From the cell containing the given text, extract its center point as [x, y] coordinate. 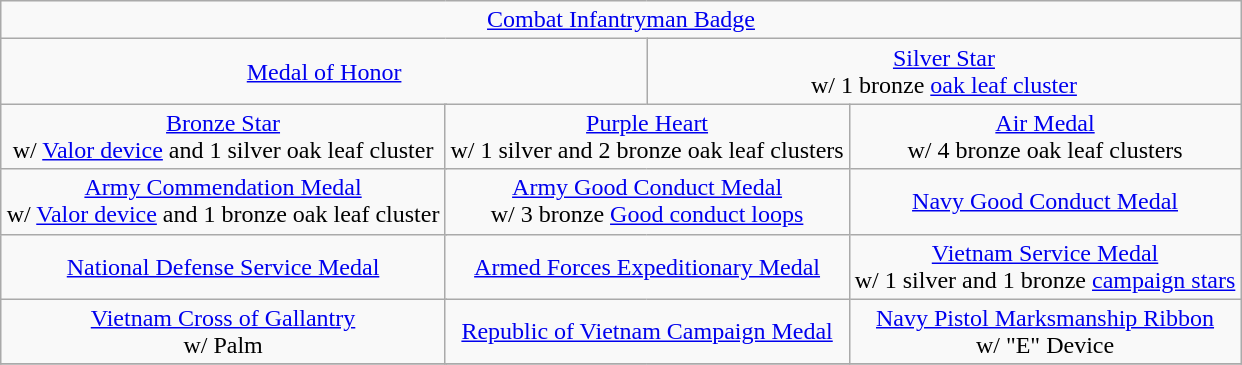
Purple Heartw/ 1 silver and 2 bronze oak leaf clusters [647, 136]
Armed Forces Expeditionary Medal [647, 266]
Vietnam Service Medalw/ 1 silver and 1 bronze campaign stars [1045, 266]
Navy Good Conduct Medal [1045, 202]
Republic of Vietnam Campaign Medal [647, 332]
Army Good Conduct Medalw/ 3 bronze Good conduct loops [647, 202]
Combat Infantryman Badge [621, 20]
Bronze Starw/ Valor device and 1 silver oak leaf cluster [223, 136]
National Defense Service Medal [223, 266]
Medal of Honor [324, 72]
Air Medalw/ 4 bronze oak leaf clusters [1045, 136]
Vietnam Cross of Gallantryw/ Palm [223, 332]
Navy Pistol Marksmanship Ribbonw/ "E" Device [1045, 332]
Army Commendation Medalw/ Valor device and 1 bronze oak leaf cluster [223, 202]
Silver Starw/ 1 bronze oak leaf cluster [944, 72]
